Return the [X, Y] coordinate for the center point of the cell that contains the specified text.  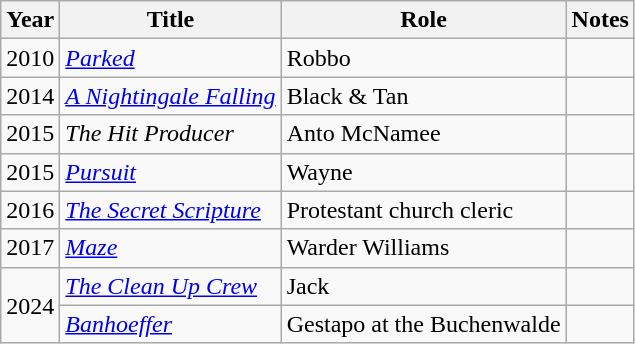
Protestant church cleric [424, 210]
2014 [30, 96]
Notes [600, 20]
2024 [30, 305]
Pursuit [170, 172]
Wayne [424, 172]
Anto McNamee [424, 134]
The Hit Producer [170, 134]
The Clean Up Crew [170, 286]
Role [424, 20]
Title [170, 20]
Parked [170, 58]
Year [30, 20]
2010 [30, 58]
Banhoeffer [170, 324]
2016 [30, 210]
Jack [424, 286]
Warder Williams [424, 248]
Gestapo at the Buchenwalde [424, 324]
Maze [170, 248]
Robbo [424, 58]
2017 [30, 248]
A Nightingale Falling [170, 96]
The Secret Scripture [170, 210]
Black & Tan [424, 96]
